Locate the cell with the specified text and output its [x, y] center coordinate. 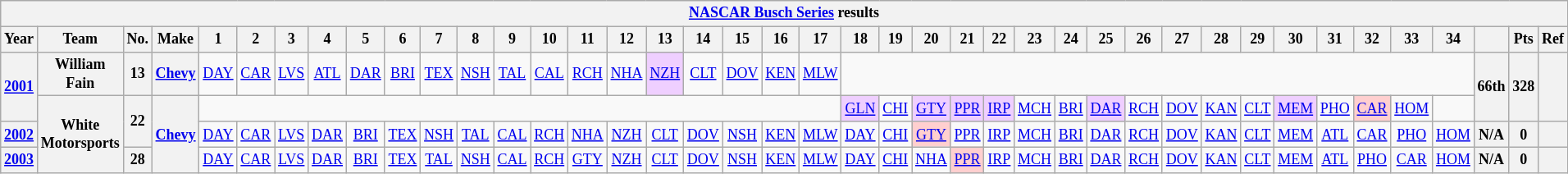
15 [742, 39]
32 [1372, 39]
34 [1453, 39]
20 [932, 39]
16 [781, 39]
19 [896, 39]
33 [1412, 39]
4 [328, 39]
25 [1105, 39]
328 [1524, 87]
66th [1491, 87]
18 [860, 39]
Team [80, 39]
3 [292, 39]
17 [820, 39]
9 [512, 39]
31 [1335, 39]
2003 [20, 159]
GLN [860, 108]
No. [138, 39]
Make [175, 39]
12 [627, 39]
29 [1258, 39]
8 [476, 39]
Pts [1524, 39]
10 [549, 39]
23 [1035, 39]
27 [1182, 39]
6 [403, 39]
Ref [1553, 39]
14 [704, 39]
1 [218, 39]
11 [588, 39]
Year [20, 39]
21 [968, 39]
William Fain [80, 74]
2002 [20, 135]
NASCAR Busch Series results [784, 13]
2 [256, 39]
24 [1071, 39]
7 [440, 39]
5 [366, 39]
30 [1296, 39]
2001 [20, 87]
26 [1144, 39]
White Motorsports [80, 135]
